Find where the given text appears and provide that cell's center as (x, y) coordinate. 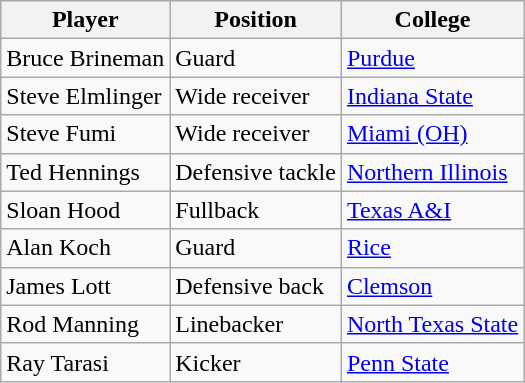
Steve Elmlinger (86, 96)
Penn State (432, 362)
Clemson (432, 286)
Defensive back (256, 286)
Sloan Hood (86, 210)
Alan Koch (86, 248)
Indiana State (432, 96)
Position (256, 20)
Texas A&I (432, 210)
Ted Hennings (86, 172)
James Lott (86, 286)
Steve Fumi (86, 134)
Player (86, 20)
Ray Tarasi (86, 362)
Miami (OH) (432, 134)
College (432, 20)
North Texas State (432, 324)
Purdue (432, 58)
Rice (432, 248)
Bruce Brineman (86, 58)
Kicker (256, 362)
Defensive tackle (256, 172)
Northern Illinois (432, 172)
Fullback (256, 210)
Rod Manning (86, 324)
Linebacker (256, 324)
